Scan for the cell matching the given text and deliver its [X, Y] coordinate at center. 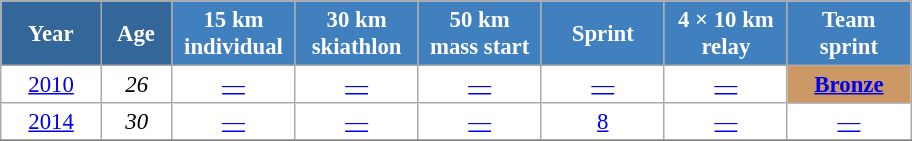
Bronze [848, 85]
4 × 10 km relay [726, 34]
50 km mass start [480, 34]
Sprint [602, 34]
2010 [52, 85]
Age [136, 34]
Team sprint [848, 34]
30 [136, 122]
26 [136, 85]
30 km skiathlon [356, 34]
2014 [52, 122]
15 km individual [234, 34]
8 [602, 122]
Year [52, 34]
